Identify which cell holds the provided text, then report its [x, y] central coordinate. 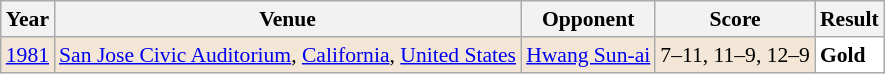
Opponent [588, 19]
San Jose Civic Auditorium, California, United States [288, 55]
7–11, 11–9, 12–9 [735, 55]
Year [28, 19]
Venue [288, 19]
Score [735, 19]
1981 [28, 55]
Hwang Sun-ai [588, 55]
Result [850, 19]
Gold [850, 55]
